Provide the (X, Y) coordinate of the cell's center where the given text is located.  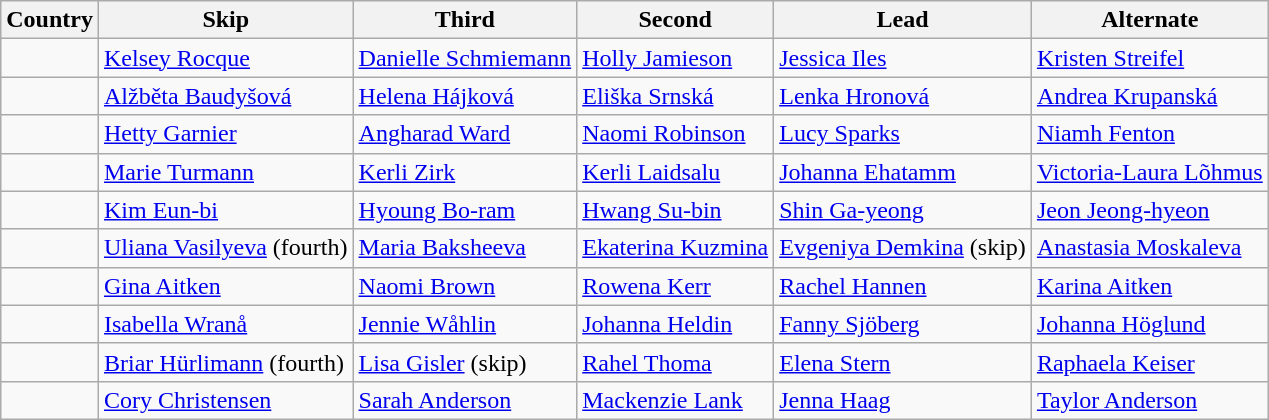
Holly Jamieson (676, 58)
Kelsey Rocque (226, 58)
Uliana Vasilyeva (fourth) (226, 248)
Elena Stern (903, 362)
Third (465, 20)
Ekaterina Kuzmina (676, 248)
Maria Baksheeva (465, 248)
Kristen Streifel (1150, 58)
Johanna Ehatamm (903, 172)
Jennie Wåhlin (465, 324)
Lead (903, 20)
Gina Aitken (226, 286)
Cory Christensen (226, 400)
Rowena Kerr (676, 286)
Rahel Thoma (676, 362)
Johanna Heldin (676, 324)
Hwang Su-bin (676, 210)
Mackenzie Lank (676, 400)
Niamh Fenton (1150, 134)
Kim Eun-bi (226, 210)
Alžběta Baudyšová (226, 96)
Rachel Hannen (903, 286)
Kerli Zirk (465, 172)
Taylor Anderson (1150, 400)
Lucy Sparks (903, 134)
Lenka Hronová (903, 96)
Kerli Laidsalu (676, 172)
Skip (226, 20)
Alternate (1150, 20)
Karina Aitken (1150, 286)
Naomi Brown (465, 286)
Marie Turmann (226, 172)
Shin Ga-yeong (903, 210)
Jessica Iles (903, 58)
Danielle Schmiemann (465, 58)
Angharad Ward (465, 134)
Raphaela Keiser (1150, 362)
Andrea Krupanská (1150, 96)
Anastasia Moskaleva (1150, 248)
Johanna Höglund (1150, 324)
Fanny Sjöberg (903, 324)
Jenna Haag (903, 400)
Evgeniya Demkina (skip) (903, 248)
Country (50, 20)
Briar Hürlimann (fourth) (226, 362)
Helena Hájková (465, 96)
Hetty Garnier (226, 134)
Sarah Anderson (465, 400)
Lisa Gisler (skip) (465, 362)
Hyoung Bo-ram (465, 210)
Eliška Srnská (676, 96)
Isabella Wranå (226, 324)
Jeon Jeong-hyeon (1150, 210)
Second (676, 20)
Naomi Robinson (676, 134)
Victoria-Laura Lõhmus (1150, 172)
